For the text-containing cell, return its midpoint in [X, Y] coordinate format. 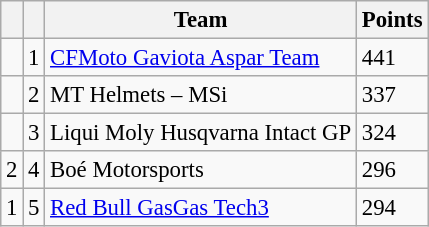
Red Bull GasGas Tech3 [201, 208]
Boé Motorsports [201, 170]
MT Helmets – MSi [201, 95]
441 [392, 58]
296 [392, 170]
5 [34, 208]
294 [392, 208]
Team [201, 20]
324 [392, 133]
3 [34, 133]
337 [392, 95]
Points [392, 20]
Liqui Moly Husqvarna Intact GP [201, 133]
CFMoto Gaviota Aspar Team [201, 58]
4 [34, 170]
